Return [x, y] of the center of cell containing provided text 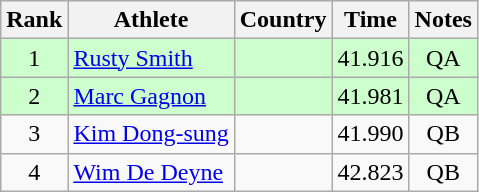
Rank [34, 20]
3 [34, 134]
Kim Dong-sung [151, 134]
Country [283, 20]
4 [34, 172]
Rusty Smith [151, 58]
Wim De Deyne [151, 172]
2 [34, 96]
Athlete [151, 20]
1 [34, 58]
41.981 [370, 96]
Notes [443, 20]
Time [370, 20]
41.916 [370, 58]
41.990 [370, 134]
Marc Gagnon [151, 96]
42.823 [370, 172]
